From the cell containing the given text, extract its center point as (x, y) coordinate. 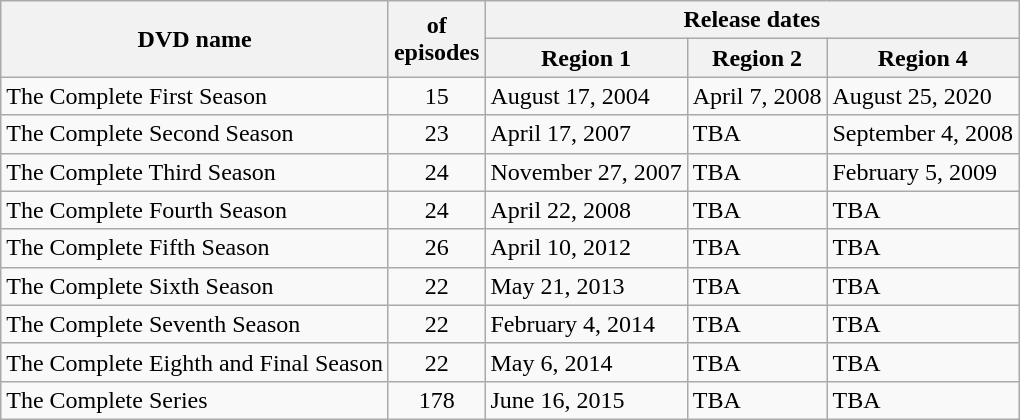
The Complete Second Season (195, 134)
April 22, 2008 (586, 210)
November 27, 2007 (586, 172)
August 17, 2004 (586, 96)
Region 1 (586, 58)
ofepisodes (436, 39)
June 16, 2015 (586, 400)
Release dates (752, 20)
23 (436, 134)
Region 4 (923, 58)
The Complete Seventh Season (195, 324)
April 10, 2012 (586, 248)
The Complete Series (195, 400)
April 17, 2007 (586, 134)
The Complete Fifth Season (195, 248)
September 4, 2008 (923, 134)
The Complete Sixth Season (195, 286)
May 6, 2014 (586, 362)
The Complete Third Season (195, 172)
178 (436, 400)
The Complete First Season (195, 96)
The Complete Eighth and Final Season (195, 362)
May 21, 2013 (586, 286)
The Complete Fourth Season (195, 210)
February 5, 2009 (923, 172)
15 (436, 96)
Region 2 (757, 58)
August 25, 2020 (923, 96)
26 (436, 248)
DVD name (195, 39)
February 4, 2014 (586, 324)
April 7, 2008 (757, 96)
